Find where the given text appears and provide that cell's center as [x, y] coordinate. 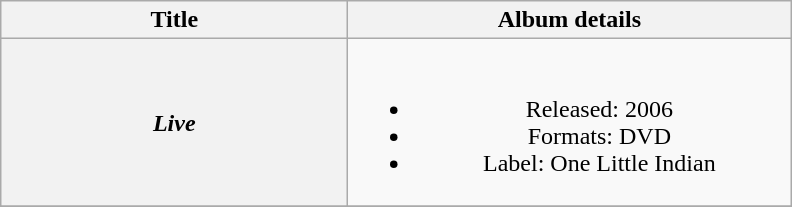
Title [174, 20]
Live [174, 122]
Released: 2006Formats: DVDLabel: One Little Indian [570, 122]
Album details [570, 20]
